Determine the (x, y) coordinate at the center of the cell enclosing the given text.  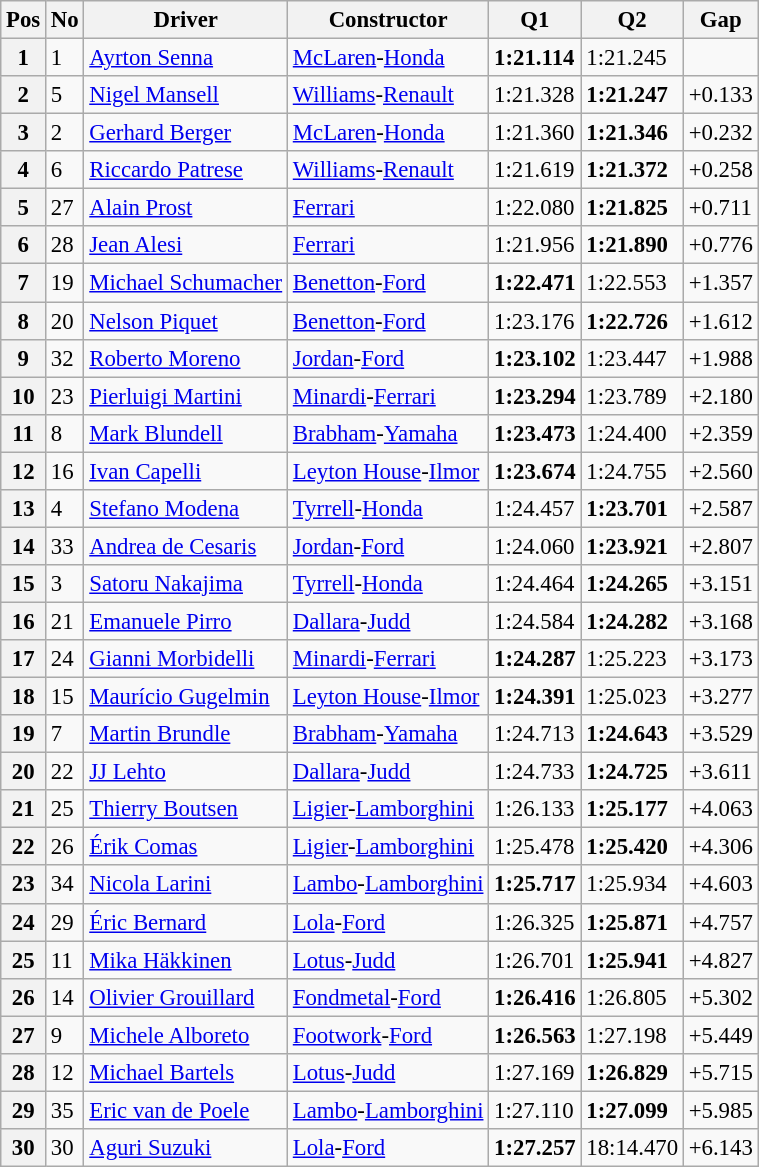
+2.587 (720, 509)
1:26.829 (632, 1073)
1:26.805 (632, 997)
1:26.133 (535, 809)
1:22.726 (632, 321)
+0.776 (720, 245)
+5.449 (720, 1035)
+0.133 (720, 95)
1:24.457 (535, 509)
1:24.282 (632, 621)
1:23.701 (632, 509)
+4.063 (720, 809)
+2.359 (720, 433)
1:24.265 (632, 584)
1:24.584 (535, 621)
+4.827 (720, 960)
+5.985 (720, 1110)
1:21.114 (535, 58)
1:27.099 (632, 1110)
1:24.060 (535, 546)
1:25.420 (632, 847)
Riccardo Patrese (186, 170)
Nelson Piquet (186, 321)
Ivan Capelli (186, 471)
1:24.725 (632, 772)
1:24.733 (535, 772)
1:21.328 (535, 95)
+4.306 (720, 847)
1:23.921 (632, 546)
Gerhard Berger (186, 133)
Constructor (388, 20)
1:22.553 (632, 283)
1:23.102 (535, 358)
Eric van de Poele (186, 1110)
10 (24, 396)
+1.988 (720, 358)
1:25.941 (632, 960)
1:26.701 (535, 960)
Gianni Morbidelli (186, 659)
JJ Lehto (186, 772)
1:23.473 (535, 433)
1:24.755 (632, 471)
1:26.416 (535, 997)
1:21.372 (632, 170)
Michael Bartels (186, 1073)
Thierry Boutsen (186, 809)
1:24.464 (535, 584)
1:24.643 (632, 734)
Roberto Moreno (186, 358)
Stefano Modena (186, 509)
Q1 (535, 20)
Nicola Larini (186, 885)
1:21.619 (535, 170)
1:24.713 (535, 734)
32 (65, 358)
1:22.471 (535, 283)
Mark Blundell (186, 433)
1:25.023 (632, 697)
1:23.789 (632, 396)
Jean Alesi (186, 245)
1:23.674 (535, 471)
Q2 (632, 20)
1:27.110 (535, 1110)
Ayrton Senna (186, 58)
+1.357 (720, 283)
1:22.080 (535, 208)
+0.258 (720, 170)
+1.612 (720, 321)
Martin Brundle (186, 734)
1:21.360 (535, 133)
Andrea de Cesaris (186, 546)
+3.151 (720, 584)
Alain Prost (186, 208)
1:25.177 (632, 809)
Emanuele Pirro (186, 621)
Pierluigi Martini (186, 396)
Footwork-Ford (388, 1035)
13 (24, 509)
1:21.346 (632, 133)
1:25.871 (632, 922)
+3.173 (720, 659)
+6.143 (720, 1148)
1:25.934 (632, 885)
+3.277 (720, 697)
33 (65, 546)
Maurício Gugelmin (186, 697)
1:21.956 (535, 245)
Satoru Nakajima (186, 584)
1:23.294 (535, 396)
18:14.470 (632, 1148)
No (65, 20)
Mika Häkkinen (186, 960)
1:25.717 (535, 885)
Michele Alboreto (186, 1035)
1:25.223 (632, 659)
18 (24, 697)
34 (65, 885)
+2.807 (720, 546)
Gap (720, 20)
+3.529 (720, 734)
1:24.391 (535, 697)
1:21.825 (632, 208)
1:24.400 (632, 433)
+2.180 (720, 396)
1:23.447 (632, 358)
1:24.287 (535, 659)
+0.711 (720, 208)
+4.757 (720, 922)
Éric Bernard (186, 922)
Nigel Mansell (186, 95)
1:27.257 (535, 1148)
Driver (186, 20)
Pos (24, 20)
1:21.890 (632, 245)
1:27.198 (632, 1035)
+3.168 (720, 621)
1:21.245 (632, 58)
+2.560 (720, 471)
1:27.169 (535, 1073)
Aguri Suzuki (186, 1148)
1:21.247 (632, 95)
1:23.176 (535, 321)
Fondmetal-Ford (388, 997)
17 (24, 659)
Olivier Grouillard (186, 997)
+3.611 (720, 772)
+5.302 (720, 997)
1:26.325 (535, 922)
1:25.478 (535, 847)
+5.715 (720, 1073)
1:26.563 (535, 1035)
+0.232 (720, 133)
+4.603 (720, 885)
Michael Schumacher (186, 283)
Érik Comas (186, 847)
35 (65, 1110)
